Output the (X, Y) coordinate of the center of the cell containing the given text.  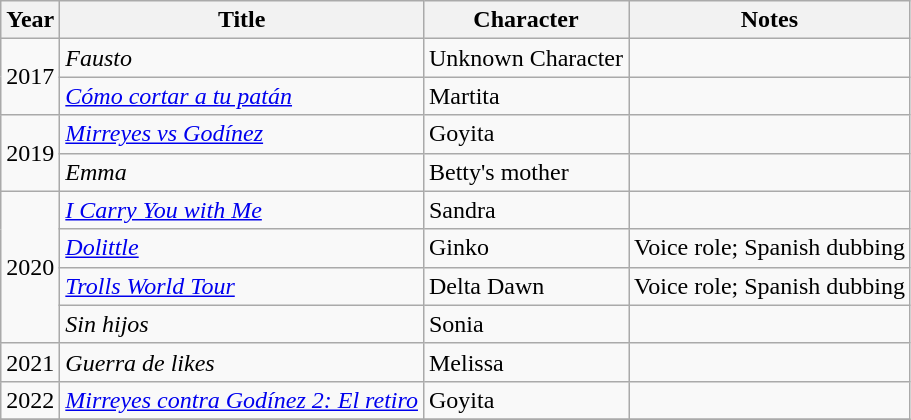
Notes (769, 20)
2017 (30, 77)
2019 (30, 153)
Betty's mother (526, 172)
Year (30, 20)
Fausto (242, 58)
Delta Dawn (526, 286)
Guerra de likes (242, 362)
Sin hijos (242, 324)
2020 (30, 267)
Cómo cortar a tu patán (242, 96)
I Carry You with Me (242, 210)
2022 (30, 400)
Emma (242, 172)
Title (242, 20)
Unknown Character (526, 58)
Martita (526, 96)
Melissa (526, 362)
Dolittle (242, 248)
Mirreyes contra Godínez 2: El retiro (242, 400)
Sonia (526, 324)
Sandra (526, 210)
Trolls World Tour (242, 286)
2021 (30, 362)
Ginko (526, 248)
Mirreyes vs Godínez (242, 134)
Character (526, 20)
